Capture the cell that displays the provided text and extract its [x, y] central coordinate. 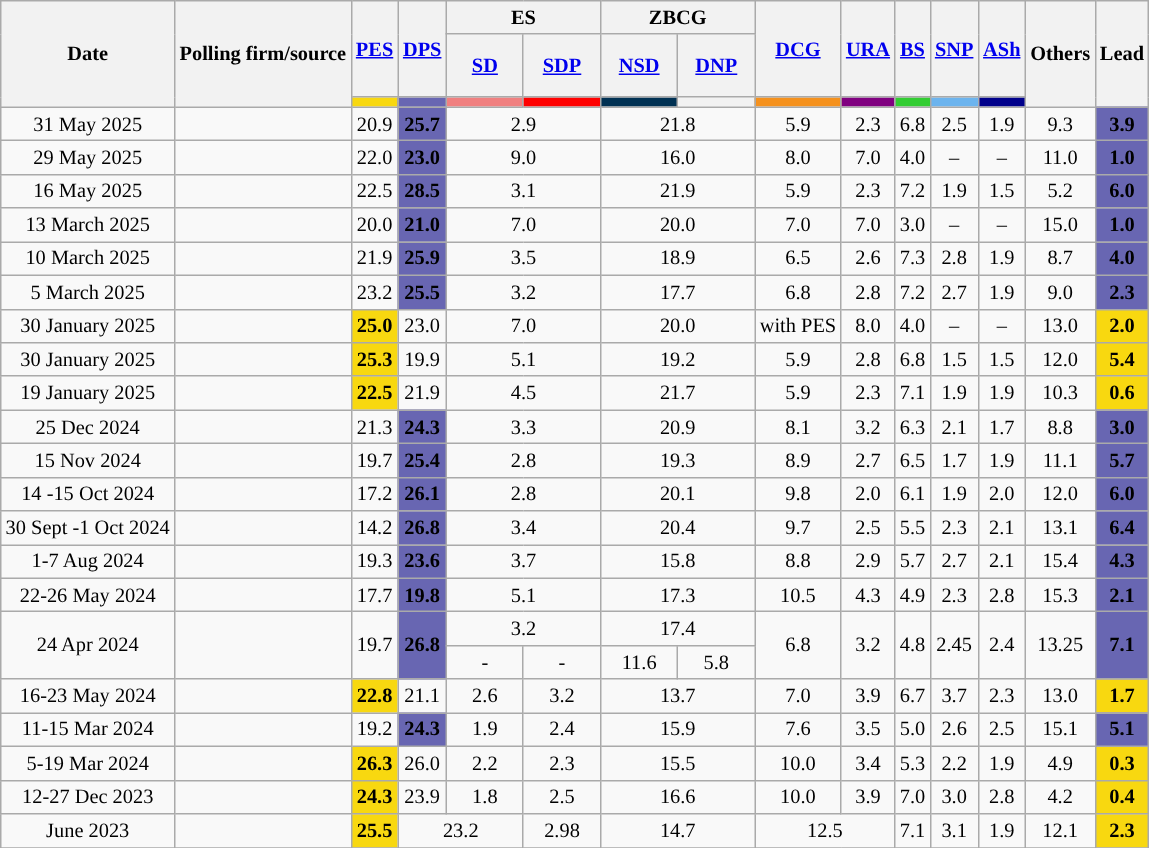
Date [88, 53]
25.9 [422, 258]
Polling firm/source [263, 53]
6.1 [912, 494]
DPS [422, 48]
June 2023 [88, 830]
SNP [954, 48]
ES [523, 17]
15.1 [1060, 729]
8.1 [798, 427]
14.2 [374, 528]
25.4 [422, 460]
5.8 [716, 662]
22-26 May 2024 [88, 595]
12-27 Dec 2023 [88, 797]
10.5 [798, 595]
8.7 [1060, 258]
10.3 [1060, 393]
12.1 [1060, 830]
0.3 [1122, 763]
16 May 2025 [88, 191]
6.7 [912, 696]
14.7 [678, 830]
9.7 [798, 528]
3.3 [523, 427]
1.8 [484, 797]
13.7 [678, 696]
9.8 [798, 494]
30 Sept -1 Oct 2024 [88, 528]
PES [374, 48]
19.9 [422, 359]
with PES [798, 326]
5-19 Mar 2024 [88, 763]
25 Dec 2024 [88, 427]
16.0 [678, 157]
0.4 [1122, 797]
23.6 [422, 561]
URA [868, 48]
5.0 [912, 729]
1-7 Aug 2024 [88, 561]
22.8 [374, 696]
6.3 [912, 427]
Others [1060, 53]
15.3 [1060, 595]
15.5 [678, 763]
20.4 [678, 528]
5 March 2025 [88, 292]
5.5 [912, 528]
4.2 [1060, 797]
15 Nov 2024 [88, 460]
5.2 [1060, 191]
14 -15 Oct 2024 [88, 494]
SD [484, 66]
2.98 [562, 830]
8.9 [798, 460]
4.8 [912, 646]
15.4 [1060, 561]
18.9 [678, 258]
SDP [562, 66]
4.5 [523, 393]
17.2 [374, 494]
BS [912, 48]
DNP [716, 66]
NSD [640, 66]
Lead [1122, 53]
6.4 [1122, 528]
25.3 [374, 359]
25.0 [374, 326]
17.4 [678, 629]
15.9 [678, 729]
17.3 [678, 595]
19 January 2025 [88, 393]
7.6 [798, 729]
28.5 [422, 191]
26.0 [422, 763]
26.3 [374, 763]
22.0 [374, 157]
16.6 [678, 797]
13.1 [1060, 528]
21.8 [678, 124]
13 March 2025 [88, 225]
7.3 [912, 258]
21.3 [374, 427]
21.1 [422, 696]
15.0 [1060, 225]
12.5 [825, 830]
21.7 [678, 393]
29 May 2025 [88, 157]
5.3 [912, 763]
26.1 [422, 494]
19.8 [422, 595]
0.6 [1122, 393]
25.7 [422, 124]
11.1 [1060, 460]
ASh [1002, 48]
16-23 May 2024 [88, 696]
10 March 2025 [88, 258]
23.9 [422, 797]
11.6 [640, 662]
2.45 [954, 646]
31 May 2025 [88, 124]
11.0 [1060, 157]
9.3 [1060, 124]
5.4 [1122, 359]
15.8 [678, 561]
20.1 [678, 494]
21.0 [422, 225]
24 Apr 2024 [88, 646]
DCG [798, 48]
11-15 Mar 2024 [88, 729]
ZBCG [678, 17]
13.25 [1060, 646]
